Locate the cell with the specified text and output its [X, Y] center coordinate. 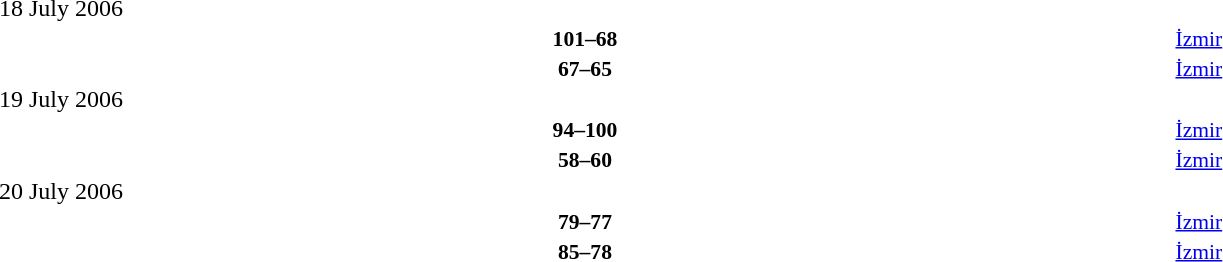
101–68 [584, 38]
67–65 [584, 68]
58–60 [584, 160]
79–77 [584, 222]
94–100 [584, 130]
